Output the [X, Y] coordinate of the center of the cell containing the given text.  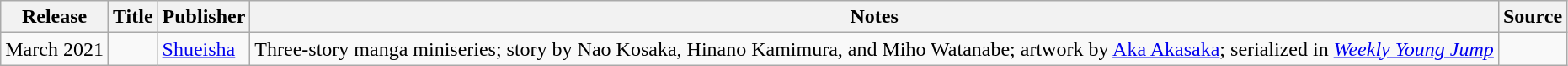
Shueisha [204, 49]
Publisher [204, 17]
Release [55, 17]
Title [133, 17]
Three-story manga miniseries; story by Nao Kosaka, Hinano Kamimura, and Miho Watanabe; artwork by Aka Akasaka; serialized in Weekly Young Jump [874, 49]
Source [1533, 17]
March 2021 [55, 49]
Notes [874, 17]
